Find where the given text appears and provide that cell's center as [x, y] coordinate. 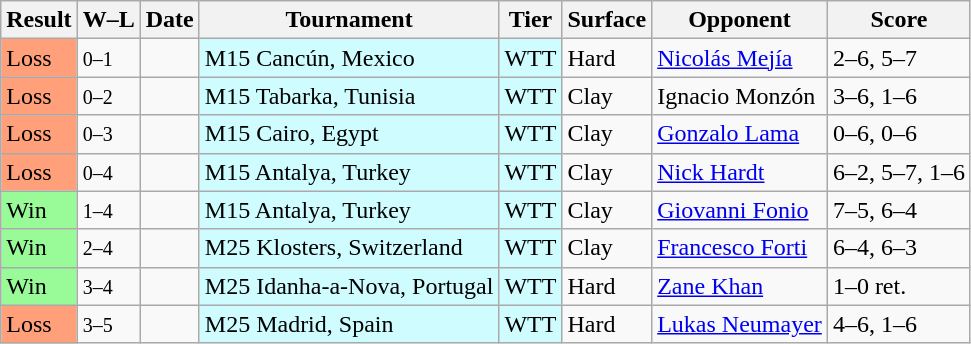
2–4 [108, 248]
Nicolás Mejía [740, 58]
1–4 [108, 210]
Tournament [349, 20]
Result [39, 20]
Surface [607, 20]
0–1 [108, 58]
Tier [530, 20]
Zane Khan [740, 286]
3–6, 1–6 [898, 96]
Score [898, 20]
Opponent [740, 20]
M25 Madrid, Spain [349, 324]
3–5 [108, 324]
Ignacio Monzón [740, 96]
0–6, 0–6 [898, 134]
2–6, 5–7 [898, 58]
0–3 [108, 134]
Date [170, 20]
6–4, 6–3 [898, 248]
M15 Tabarka, Tunisia [349, 96]
0–2 [108, 96]
Nick Hardt [740, 172]
M25 Idanha-a-Nova, Portugal [349, 286]
Francesco Forti [740, 248]
M25 Klosters, Switzerland [349, 248]
7–5, 6–4 [898, 210]
0–4 [108, 172]
M15 Cancún, Mexico [349, 58]
6–2, 5–7, 1–6 [898, 172]
1–0 ret. [898, 286]
M15 Cairo, Egypt [349, 134]
Lukas Neumayer [740, 324]
Giovanni Fonio [740, 210]
3–4 [108, 286]
4–6, 1–6 [898, 324]
Gonzalo Lama [740, 134]
W–L [108, 20]
